From the cell containing the given text, extract its center point as [x, y] coordinate. 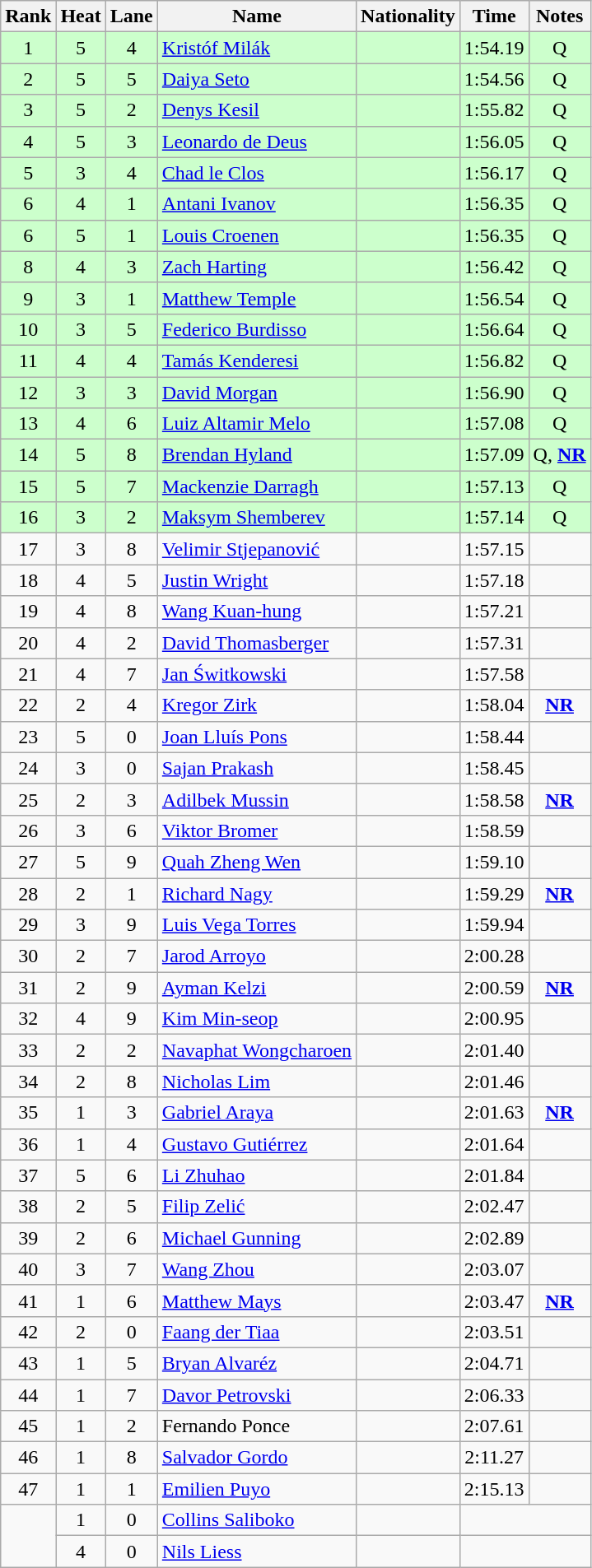
1:57.58 [494, 674]
Lane [132, 16]
1:57.18 [494, 580]
Davor Petrovski [257, 1395]
1:58.44 [494, 737]
27 [28, 862]
Nils Liess [257, 1552]
Time [494, 16]
1:54.19 [494, 48]
Faang der Tiaa [257, 1332]
Ayman Kelzi [257, 988]
Fernando Ponce [257, 1426]
2:11.27 [494, 1458]
24 [28, 768]
Kregor Zirk [257, 705]
Gustavo Gutiérrez [257, 1144]
Brendan Hyland [257, 455]
26 [28, 831]
2:03.07 [494, 1269]
Adilbek Mussin [257, 799]
Louis Croenen [257, 235]
1:56.42 [494, 267]
2:07.61 [494, 1426]
1:57.08 [494, 424]
2:06.33 [494, 1395]
1:56.64 [494, 329]
2:15.13 [494, 1489]
33 [28, 1050]
1:56.17 [494, 173]
47 [28, 1489]
Joan Lluís Pons [257, 737]
Matthew Temple [257, 298]
1:59.29 [494, 893]
2:02.47 [494, 1207]
29 [28, 925]
Name [257, 16]
14 [28, 455]
43 [28, 1363]
10 [28, 329]
34 [28, 1082]
Matthew Mays [257, 1300]
Luiz Altamir Melo [257, 424]
17 [28, 549]
Nationality [408, 16]
1:56.82 [494, 361]
Wang Zhou [257, 1269]
22 [28, 705]
2:03.51 [494, 1332]
David Thomasberger [257, 643]
1:55.82 [494, 110]
1:58.04 [494, 705]
44 [28, 1395]
Velimir Stjepanović [257, 549]
28 [28, 893]
Tamás Kenderesi [257, 361]
1:57.31 [494, 643]
Michael Gunning [257, 1238]
Viktor Bromer [257, 831]
Notes [560, 16]
1:56.90 [494, 393]
1:57.14 [494, 518]
Kristóf Milák [257, 48]
1:54.56 [494, 79]
41 [28, 1300]
Filip Zelić [257, 1207]
Jarod Arroyo [257, 956]
Mackenzie Darragh [257, 486]
2:00.95 [494, 1019]
2:03.47 [494, 1300]
32 [28, 1019]
38 [28, 1207]
16 [28, 518]
Gabriel Araya [257, 1113]
13 [28, 424]
Li Zhuhao [257, 1175]
15 [28, 486]
31 [28, 988]
Richard Nagy [257, 893]
37 [28, 1175]
Kim Min-seop [257, 1019]
1:56.54 [494, 298]
1:56.05 [494, 142]
1:58.58 [494, 799]
25 [28, 799]
1:59.94 [494, 925]
42 [28, 1332]
1:57.09 [494, 455]
39 [28, 1238]
1:57.13 [494, 486]
Bryan Alvaréz [257, 1363]
40 [28, 1269]
2:01.63 [494, 1113]
30 [28, 956]
Navaphat Wongcharoen [257, 1050]
Maksym Shemberev [257, 518]
Denys Kesil [257, 110]
Q, NR [560, 455]
21 [28, 674]
Justin Wright [257, 580]
1:58.59 [494, 831]
1:58.45 [494, 768]
Leonardo de Deus [257, 142]
Daiya Seto [257, 79]
35 [28, 1113]
Wang Kuan-hung [257, 612]
11 [28, 361]
Federico Burdisso [257, 329]
Jan Świtkowski [257, 674]
Quah Zheng Wen [257, 862]
12 [28, 393]
Salvador Gordo [257, 1458]
23 [28, 737]
2:01.64 [494, 1144]
45 [28, 1426]
20 [28, 643]
2:01.46 [494, 1082]
2:00.28 [494, 956]
18 [28, 580]
Collins Saliboko [257, 1520]
19 [28, 612]
2:04.71 [494, 1363]
David Morgan [257, 393]
Nicholas Lim [257, 1082]
Zach Harting [257, 267]
Rank [28, 16]
46 [28, 1458]
2:02.89 [494, 1238]
36 [28, 1144]
Emilien Puyo [257, 1489]
Sajan Prakash [257, 768]
1:57.15 [494, 549]
Chad le Clos [257, 173]
1:57.21 [494, 612]
2:01.84 [494, 1175]
Luis Vega Torres [257, 925]
1:59.10 [494, 862]
Antani Ivanov [257, 204]
2:01.40 [494, 1050]
2:00.59 [494, 988]
Heat [81, 16]
